Find where the given text appears and provide that cell's center as [X, Y] coordinate. 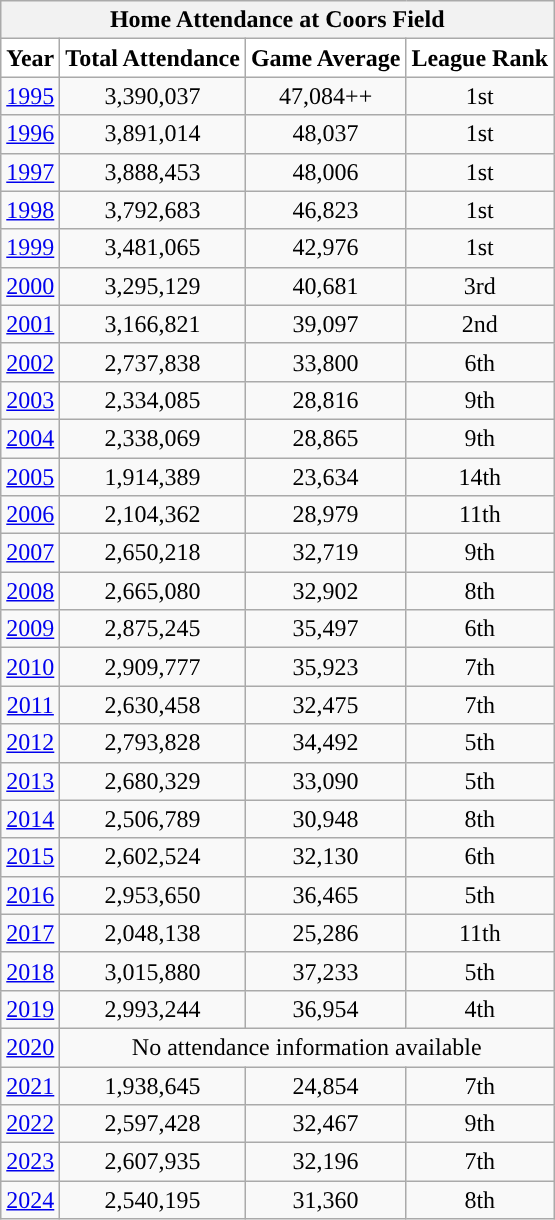
1998 [30, 210]
28,979 [326, 515]
28,865 [326, 438]
2,338,069 [153, 438]
2013 [30, 781]
2021 [30, 1085]
2,607,935 [153, 1162]
35,497 [326, 629]
2,993,244 [153, 1009]
2,737,838 [153, 362]
35,923 [326, 667]
48,006 [326, 172]
2010 [30, 667]
2,793,828 [153, 743]
3,891,014 [153, 134]
2001 [30, 324]
30,948 [326, 819]
League Rank [480, 58]
2004 [30, 438]
4th [480, 1009]
3,166,821 [153, 324]
36,954 [326, 1009]
2017 [30, 933]
3,015,880 [153, 971]
3,390,037 [153, 96]
2002 [30, 362]
2,953,650 [153, 895]
2019 [30, 1009]
2,630,458 [153, 705]
46,823 [326, 210]
32,902 [326, 591]
2003 [30, 400]
25,286 [326, 933]
33,090 [326, 781]
2,048,138 [153, 933]
32,196 [326, 1162]
2020 [30, 1047]
2,909,777 [153, 667]
2005 [30, 477]
2011 [30, 705]
2,597,428 [153, 1124]
2,334,085 [153, 400]
39,097 [326, 324]
2,506,789 [153, 819]
1996 [30, 134]
28,816 [326, 400]
40,681 [326, 286]
Game Average [326, 58]
2024 [30, 1200]
2022 [30, 1124]
2012 [30, 743]
Year [30, 58]
2,104,362 [153, 515]
32,130 [326, 857]
37,233 [326, 971]
36,465 [326, 895]
33,800 [326, 362]
42,976 [326, 248]
32,475 [326, 705]
2018 [30, 971]
34,492 [326, 743]
2nd [480, 324]
Total Attendance [153, 58]
47,084++ [326, 96]
2009 [30, 629]
2014 [30, 819]
1995 [30, 96]
No attendance information available [307, 1047]
2015 [30, 857]
32,467 [326, 1124]
Home Attendance at Coors Field [278, 20]
24,854 [326, 1085]
2023 [30, 1162]
2006 [30, 515]
2000 [30, 286]
2,665,080 [153, 591]
23,634 [326, 477]
2,875,245 [153, 629]
1,938,645 [153, 1085]
32,719 [326, 553]
2016 [30, 895]
2008 [30, 591]
48,037 [326, 134]
14th [480, 477]
1999 [30, 248]
2007 [30, 553]
31,360 [326, 1200]
3,295,129 [153, 286]
3,888,453 [153, 172]
2,680,329 [153, 781]
3,792,683 [153, 210]
2,602,524 [153, 857]
2,650,218 [153, 553]
2,540,195 [153, 1200]
3rd [480, 286]
1,914,389 [153, 477]
1997 [30, 172]
3,481,065 [153, 248]
